From the cell containing the given text, extract its center point as [x, y] coordinate. 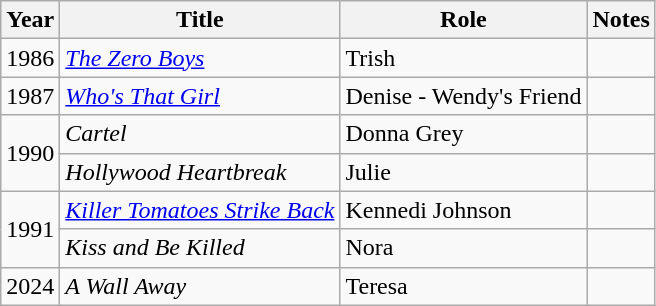
Cartel [200, 134]
Title [200, 20]
Denise - Wendy's Friend [464, 96]
Julie [464, 172]
1986 [30, 58]
1990 [30, 153]
1987 [30, 96]
Year [30, 20]
Nora [464, 248]
The Zero Boys [200, 58]
2024 [30, 286]
Who's That Girl [200, 96]
Trish [464, 58]
Kiss and Be Killed [200, 248]
Hollywood Heartbreak [200, 172]
Killer Tomatoes Strike Back [200, 210]
Teresa [464, 286]
1991 [30, 229]
Role [464, 20]
Donna Grey [464, 134]
Notes [621, 20]
Kennedi Johnson [464, 210]
A Wall Away [200, 286]
